From the cell containing the given text, extract its center point as (X, Y) coordinate. 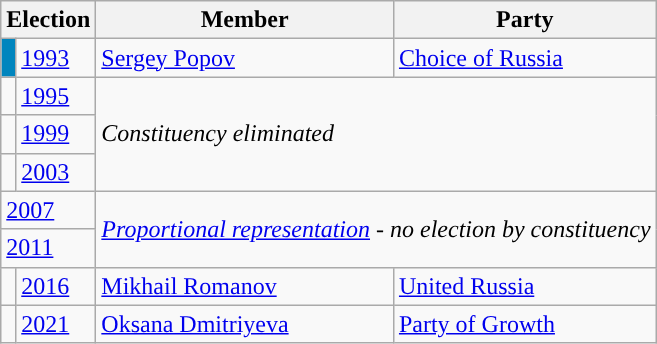
Sergey Popov (245, 58)
Party of Growth (524, 324)
Choice of Russia (524, 58)
2021 (56, 324)
2007 (48, 210)
2016 (56, 286)
Member (245, 20)
1999 (56, 134)
Proportional representation - no election by constituency (376, 229)
2011 (48, 248)
Party (524, 20)
United Russia (524, 286)
Mikhail Romanov (245, 286)
1993 (56, 58)
Oksana Dmitriyeva (245, 324)
Election (48, 20)
1995 (56, 96)
Constituency eliminated (376, 134)
2003 (56, 172)
